Locate the cell with the specified text and output its [x, y] center coordinate. 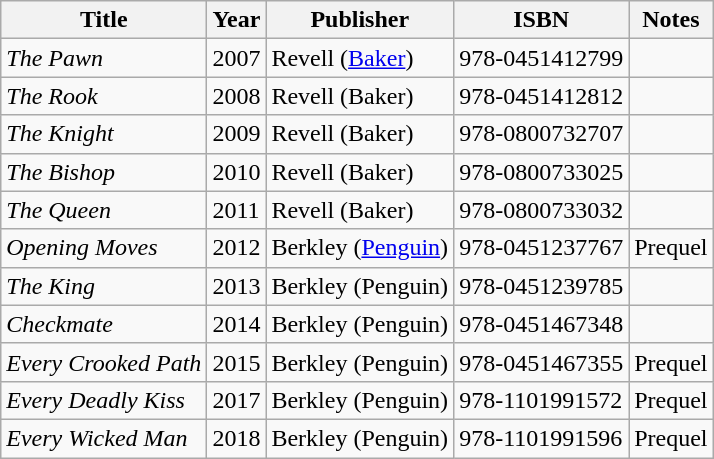
Every Crooked Path [104, 362]
Every Wicked Man [104, 438]
The Bishop [104, 172]
Publisher [360, 20]
Opening Moves [104, 248]
Year [236, 20]
The Queen [104, 210]
2014 [236, 324]
978-0451467355 [542, 362]
2010 [236, 172]
978-0451237767 [542, 248]
978-0451239785 [542, 286]
Notes [671, 20]
978-0451467348 [542, 324]
2017 [236, 400]
978-0451412812 [542, 96]
ISBN [542, 20]
978-0800732707 [542, 134]
978-0800733032 [542, 210]
2009 [236, 134]
2008 [236, 96]
Checkmate [104, 324]
Every Deadly Kiss [104, 400]
The King [104, 286]
978-0451412799 [542, 58]
2011 [236, 210]
978-1101991596 [542, 438]
2018 [236, 438]
Title [104, 20]
The Knight [104, 134]
2012 [236, 248]
The Pawn [104, 58]
The Rook [104, 96]
2013 [236, 286]
978-1101991572 [542, 400]
2015 [236, 362]
978-0800733025 [542, 172]
2007 [236, 58]
